Determine the (x, y) coordinate at the center of the cell enclosing the given text.  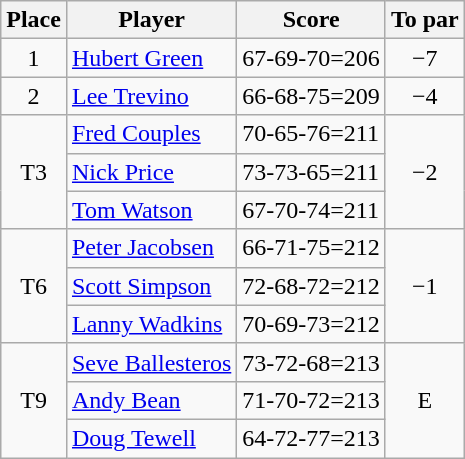
2 (34, 96)
Place (34, 20)
70-69-73=212 (312, 324)
73-72-68=213 (312, 362)
Peter Jacobsen (151, 248)
70-65-76=211 (312, 134)
Lee Trevino (151, 96)
66-71-75=212 (312, 248)
Andy Bean (151, 400)
−7 (424, 58)
Nick Price (151, 172)
Fred Couples (151, 134)
72-68-72=212 (312, 286)
T3 (34, 172)
Doug Tewell (151, 438)
Score (312, 20)
E (424, 400)
−4 (424, 96)
73-73-65=211 (312, 172)
Tom Watson (151, 210)
−2 (424, 172)
71-70-72=213 (312, 400)
Lanny Wadkins (151, 324)
To par (424, 20)
Scott Simpson (151, 286)
66-68-75=209 (312, 96)
67-69-70=206 (312, 58)
Player (151, 20)
Seve Ballesteros (151, 362)
−1 (424, 286)
Hubert Green (151, 58)
T9 (34, 400)
1 (34, 58)
T6 (34, 286)
67-70-74=211 (312, 210)
64-72-77=213 (312, 438)
